Scan for the cell matching the given text and deliver its [X, Y] coordinate at center. 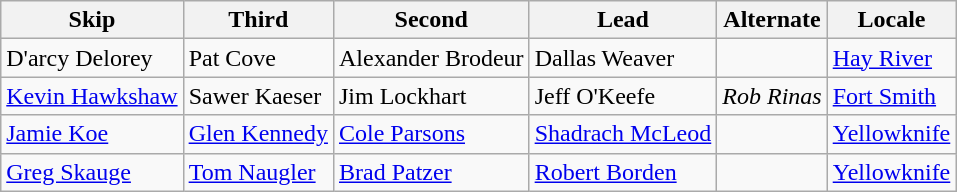
Second [431, 20]
Jim Lockhart [431, 96]
Cole Parsons [431, 134]
Dallas Weaver [623, 58]
Third [258, 20]
Skip [92, 20]
D'arcy Delorey [92, 58]
Hay River [892, 58]
Greg Skauge [92, 172]
Robert Borden [623, 172]
Rob Rinas [772, 96]
Lead [623, 20]
Alternate [772, 20]
Jamie Koe [92, 134]
Tom Naugler [258, 172]
Fort Smith [892, 96]
Jeff O'Keefe [623, 96]
Pat Cove [258, 58]
Shadrach McLeod [623, 134]
Alexander Brodeur [431, 58]
Brad Patzer [431, 172]
Kevin Hawkshaw [92, 96]
Sawer Kaeser [258, 96]
Glen Kennedy [258, 134]
Locale [892, 20]
